Scan for the cell matching the given text and deliver its (X, Y) coordinate at center. 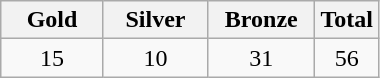
15 (52, 58)
31 (262, 58)
Bronze (262, 20)
Total (347, 20)
56 (347, 58)
Silver (155, 20)
10 (155, 58)
Gold (52, 20)
